Extract the (x, y) coordinate from the center of the cell holding the provided text.  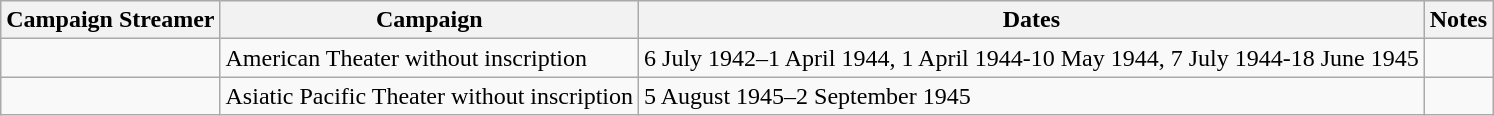
Asiatic Pacific Theater without inscription (430, 96)
Campaign Streamer (110, 20)
American Theater without inscription (430, 58)
Dates (1032, 20)
5 August 1945–2 September 1945 (1032, 96)
6 July 1942–1 April 1944, 1 April 1944-10 May 1944, 7 July 1944-18 June 1945 (1032, 58)
Campaign (430, 20)
Notes (1458, 20)
